Return the [x, y] coordinate for the center point of the cell that contains the specified text.  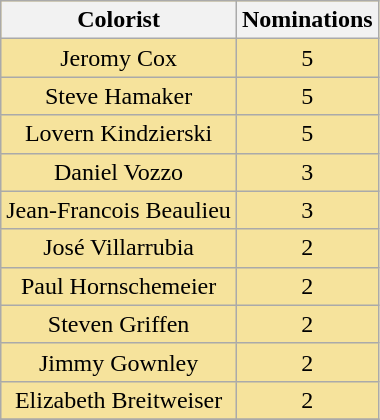
José Villarrubia [119, 248]
Jean-Francois Beaulieu [119, 210]
Jeromy Cox [119, 58]
Colorist [119, 20]
Steve Hamaker [119, 96]
Nominations [307, 20]
Jimmy Gownley [119, 362]
Elizabeth Breitweiser [119, 400]
Lovern Kindzierski [119, 134]
Daniel Vozzo [119, 172]
Paul Hornschemeier [119, 286]
Steven Griffen [119, 324]
